Identify which cell holds the provided text, then report its (x, y) central coordinate. 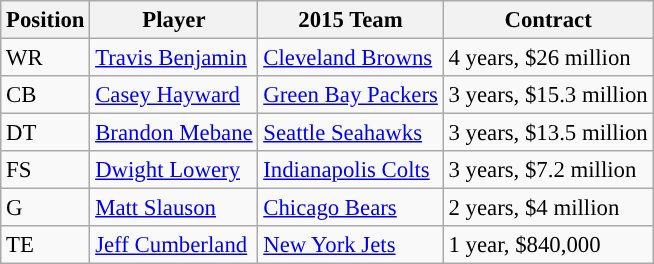
3 years, $7.2 million (548, 170)
Matt Slauson (174, 208)
Player (174, 20)
1 year, $840,000 (548, 245)
Contract (548, 20)
Green Bay Packers (350, 95)
Casey Hayward (174, 95)
4 years, $26 million (548, 58)
WR (46, 58)
G (46, 208)
Indianapolis Colts (350, 170)
2 years, $4 million (548, 208)
DT (46, 133)
New York Jets (350, 245)
Chicago Bears (350, 208)
CB (46, 95)
Brandon Mebane (174, 133)
Position (46, 20)
Cleveland Browns (350, 58)
3 years, $13.5 million (548, 133)
Seattle Seahawks (350, 133)
TE (46, 245)
Jeff Cumberland (174, 245)
Travis Benjamin (174, 58)
Dwight Lowery (174, 170)
FS (46, 170)
3 years, $15.3 million (548, 95)
2015 Team (350, 20)
